Return (X, Y) of the center of cell containing provided text 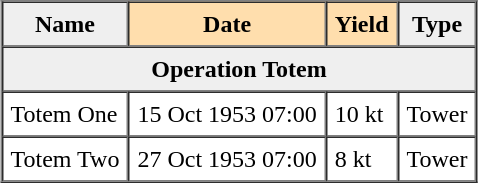
8 kt (362, 158)
Operation Totem (240, 68)
27 Oct 1953 07:00 (226, 158)
Name (66, 24)
Yield (362, 24)
10 kt (362, 114)
Type (438, 24)
Totem One (66, 114)
Totem Two (66, 158)
Date (226, 24)
15 Oct 1953 07:00 (226, 114)
